Determine the [x, y] coordinate at the center of the cell enclosing the given text.  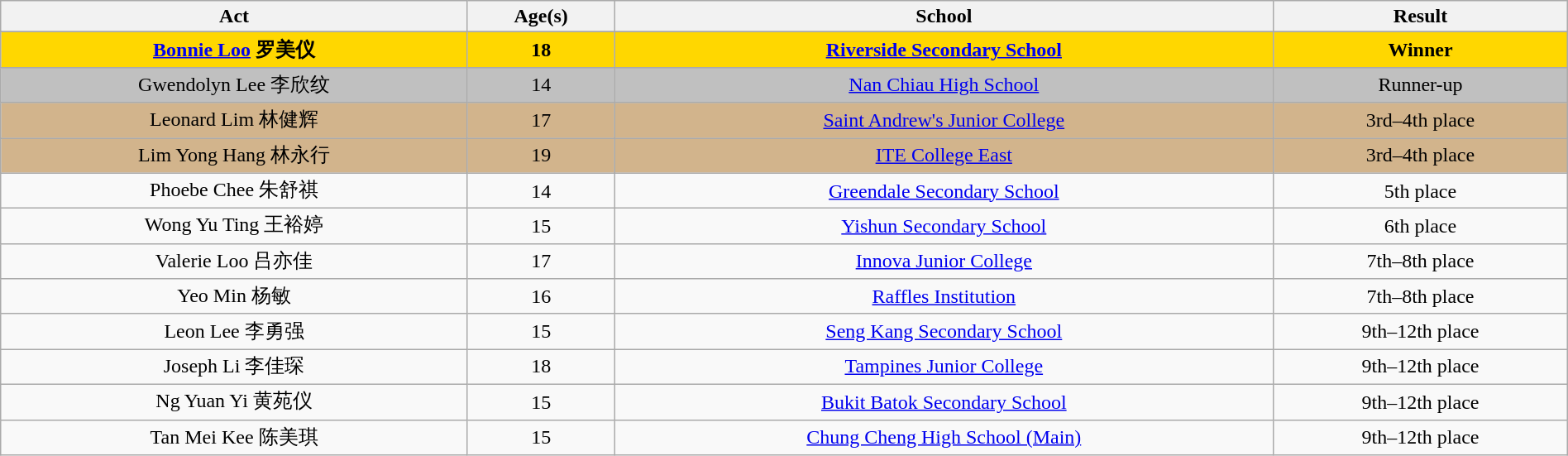
19 [541, 156]
Saint Andrew's Junior College [944, 121]
Riverside Secondary School [944, 50]
Joseph Li 李佳琛 [235, 367]
Wong Yu Ting 王裕婷 [235, 227]
Chung Cheng High School (Main) [944, 437]
Result [1421, 17]
5th place [1421, 190]
Gwendolyn Lee 李欣纹 [235, 84]
Age(s) [541, 17]
Runner-up [1421, 84]
Ng Yuan Yi 黄苑仪 [235, 402]
Bonnie Loo 罗美仪 [235, 50]
Tan Mei Kee 陈美琪 [235, 437]
Nan Chiau High School [944, 84]
Greendale Secondary School [944, 190]
Lim Yong Hang 林永行 [235, 156]
Leon Lee 李勇强 [235, 331]
Tampines Junior College [944, 367]
ITE College East [944, 156]
Act [235, 17]
Bukit Batok Secondary School [944, 402]
Leonard Lim 林健辉 [235, 121]
16 [541, 296]
6th place [1421, 227]
Phoebe Chee 朱舒祺 [235, 190]
Valerie Loo 吕亦佳 [235, 262]
Winner [1421, 50]
Raffles Institution [944, 296]
Yishun Secondary School [944, 227]
Innova Junior College [944, 262]
Seng Kang Secondary School [944, 331]
Yeo Min 杨敏 [235, 296]
School [944, 17]
